Locate the cell with the specified text and output its (x, y) center coordinate. 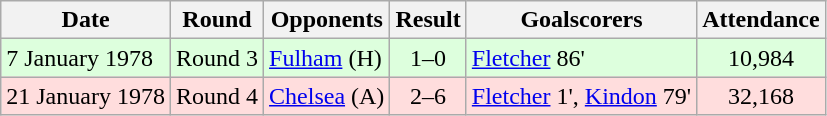
21 January 1978 (86, 96)
7 January 1978 (86, 58)
Round (216, 20)
Round 3 (216, 58)
Opponents (327, 20)
1–0 (428, 58)
Chelsea (A) (327, 96)
Result (428, 20)
Goalscorers (581, 20)
Date (86, 20)
Round 4 (216, 96)
2–6 (428, 96)
10,984 (761, 58)
Fletcher 1', Kindon 79' (581, 96)
32,168 (761, 96)
Fulham (H) (327, 58)
Fletcher 86' (581, 58)
Attendance (761, 20)
